Pinpoint the cell where the given text exists, returning its (X, Y) midpoint coordinate. 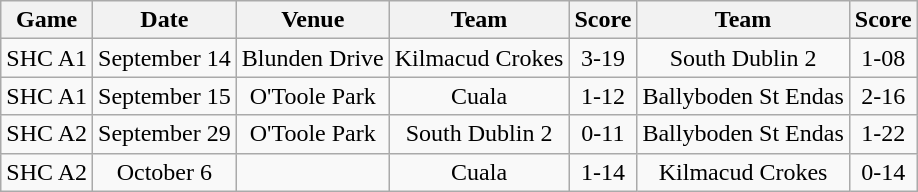
October 6 (165, 172)
Blunden Drive (312, 58)
0-11 (603, 134)
1-08 (883, 58)
1-14 (603, 172)
2-16 (883, 96)
Venue (312, 20)
Date (165, 20)
September 15 (165, 96)
1-22 (883, 134)
3-19 (603, 58)
Game (47, 20)
September 29 (165, 134)
1-12 (603, 96)
September 14 (165, 58)
0-14 (883, 172)
